Provide the (x, y) coordinate of the cell's center where the given text is located.  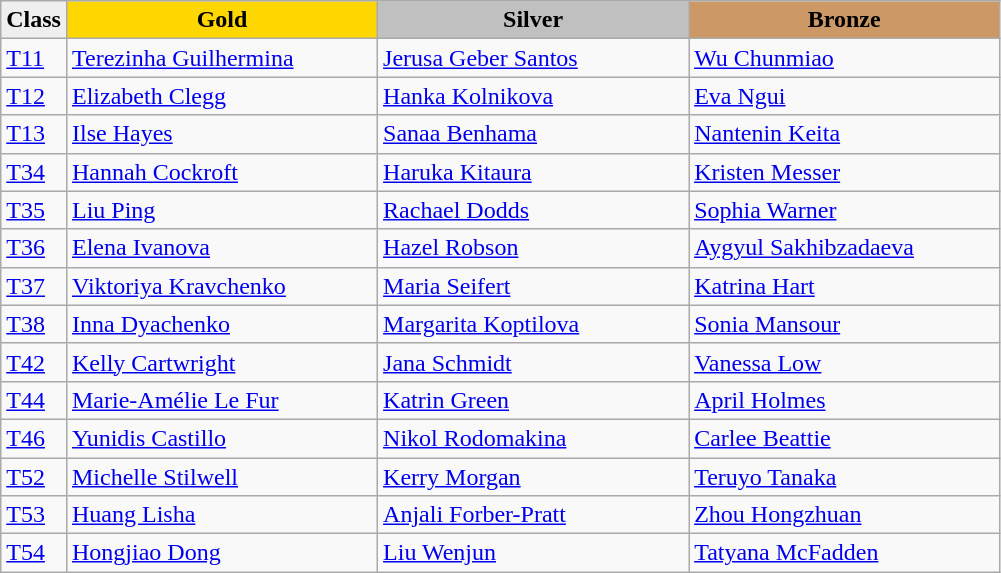
Liu Wenjun (534, 553)
Liu Ping (222, 210)
Jana Schmidt (534, 362)
Elena Ivanova (222, 248)
Hannah Cockroft (222, 172)
April Holmes (844, 400)
Nikol Rodomakina (534, 438)
Haruka Kitaura (534, 172)
T11 (34, 58)
Ilse Hayes (222, 134)
T35 (34, 210)
Kelly Cartwright (222, 362)
T44 (34, 400)
Elizabeth Clegg (222, 96)
Nantenin Keita (844, 134)
Hazel Robson (534, 248)
Vanessa Low (844, 362)
Inna Dyachenko (222, 324)
Silver (534, 20)
Jerusa Geber Santos (534, 58)
Viktoriya Kravchenko (222, 286)
Margarita Koptilova (534, 324)
Michelle Stilwell (222, 477)
T37 (34, 286)
Aygyul Sakhibzadaeva (844, 248)
T12 (34, 96)
T52 (34, 477)
Teruyo Tanaka (844, 477)
T38 (34, 324)
Gold (222, 20)
Katrina Hart (844, 286)
T42 (34, 362)
Maria Seifert (534, 286)
T13 (34, 134)
T46 (34, 438)
Hanka Kolnikova (534, 96)
Rachael Dodds (534, 210)
Class (34, 20)
Marie-Amélie Le Fur (222, 400)
Tatyana McFadden (844, 553)
Hongjiao Dong (222, 553)
Huang Lisha (222, 515)
Zhou Hongzhuan (844, 515)
T34 (34, 172)
Eva Ngui (844, 96)
Anjali Forber-Pratt (534, 515)
Terezinha Guilhermina (222, 58)
Kristen Messer (844, 172)
Carlee Beattie (844, 438)
Katrin Green (534, 400)
Sophia Warner (844, 210)
Bronze (844, 20)
T53 (34, 515)
T54 (34, 553)
Yunidis Castillo (222, 438)
Wu Chunmiao (844, 58)
T36 (34, 248)
Sonia Mansour (844, 324)
Sanaa Benhama (534, 134)
Kerry Morgan (534, 477)
